Search for the cell housing the specified text and yield its (X, Y) center coordinate. 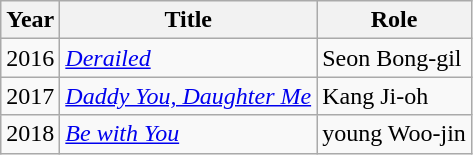
Year (30, 20)
2016 (30, 58)
Be with You (188, 134)
young Woo-jin (394, 134)
Derailed (188, 58)
2018 (30, 134)
Seon Bong-gil (394, 58)
Role (394, 20)
Daddy You, Daughter Me (188, 96)
Kang Ji-oh (394, 96)
Title (188, 20)
2017 (30, 96)
